For the text-containing cell, return its midpoint in [X, Y] coordinate format. 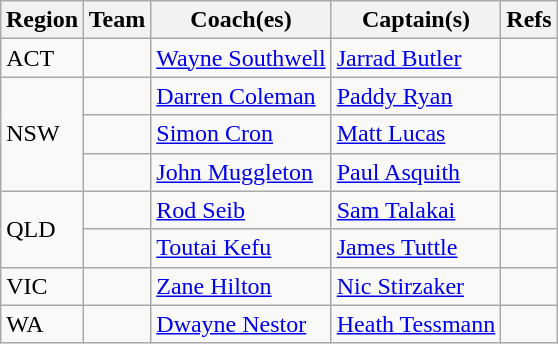
Paul Asquith [416, 172]
Zane Hilton [241, 286]
Captain(s) [416, 20]
Darren Coleman [241, 96]
VIC [42, 286]
Paddy Ryan [416, 96]
John Muggleton [241, 172]
Dwayne Nestor [241, 324]
Sam Talakai [416, 210]
Coach(es) [241, 20]
WA [42, 324]
Region [42, 20]
Nic Stirzaker [416, 286]
Toutai Kefu [241, 248]
QLD [42, 229]
Heath Tessmann [416, 324]
Rod Seib [241, 210]
Wayne Southwell [241, 58]
Refs [529, 20]
James Tuttle [416, 248]
Jarrad Butler [416, 58]
Simon Cron [241, 134]
Team [117, 20]
ACT [42, 58]
NSW [42, 134]
Matt Lucas [416, 134]
